Find where the given text appears and provide that cell's center as (X, Y) coordinate. 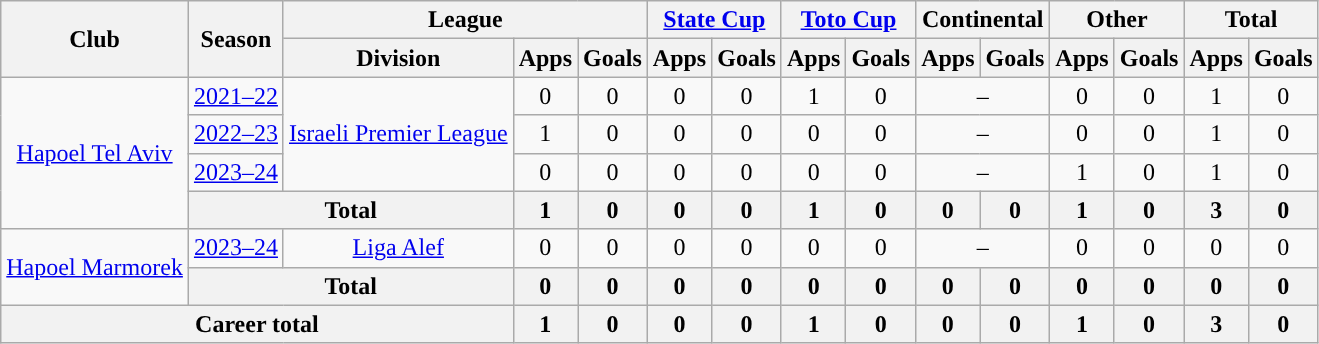
Other (1117, 20)
Continental (983, 20)
Division (398, 58)
Hapoel Marmorek (95, 267)
Hapoel Tel Aviv (95, 153)
League (465, 20)
Club (95, 39)
2021–22 (236, 96)
State Cup (714, 20)
Toto Cup (848, 20)
Season (236, 39)
2022–23 (236, 134)
Career total (257, 324)
Israeli Premier League (398, 134)
Liga Alef (398, 248)
